Detect which cell encompasses the target text, then output its (X, Y) center coordinate. 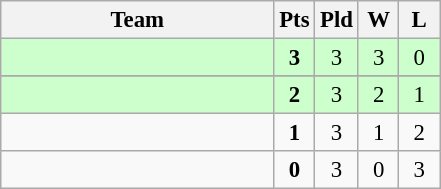
Pts (294, 20)
W (378, 20)
Pld (337, 20)
Team (138, 20)
L (420, 20)
